Return the [X, Y] coordinate for the center point of the cell that contains the specified text.  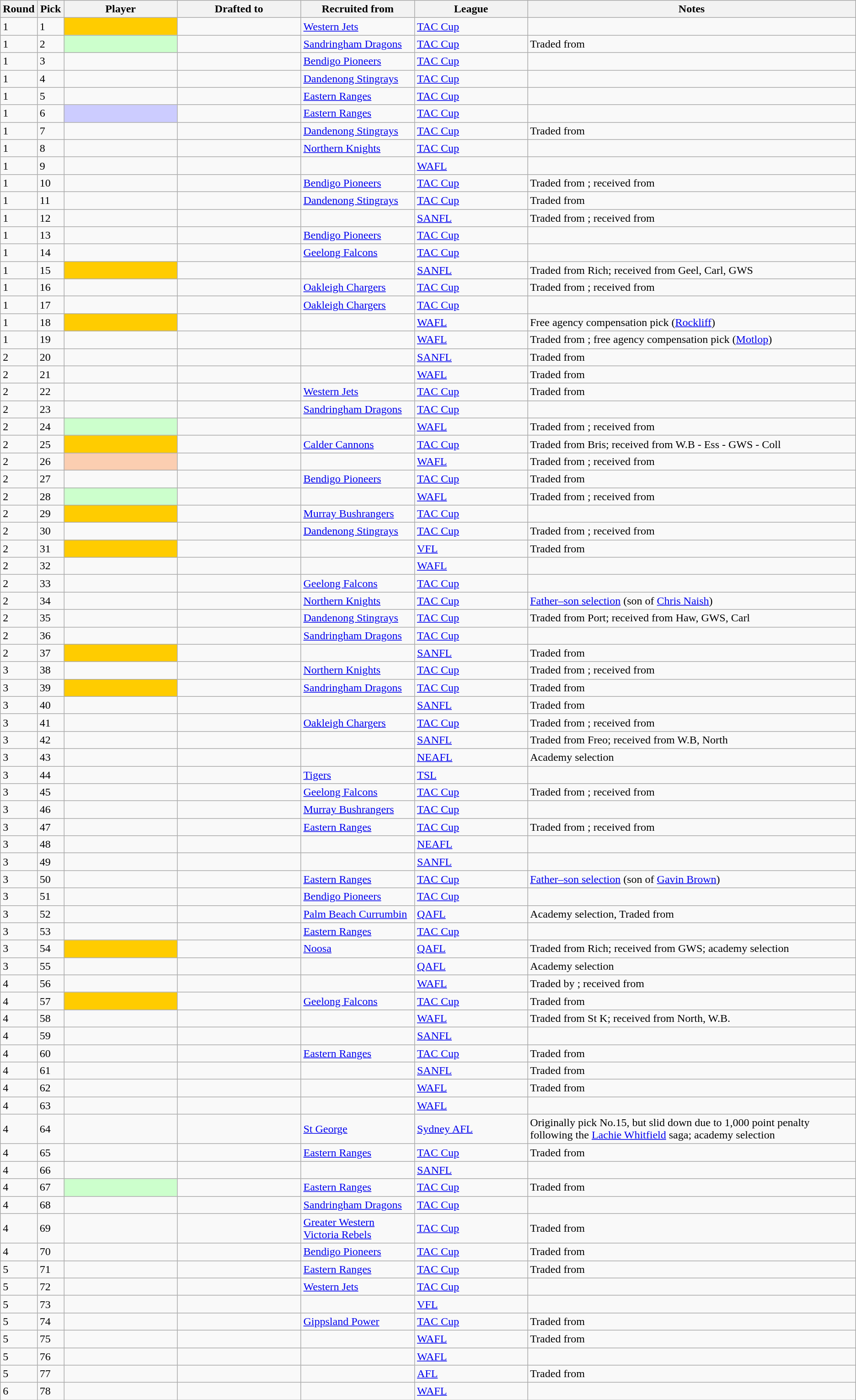
78 [50, 1391]
13 [50, 235]
11 [50, 200]
55 [50, 966]
27 [50, 479]
30 [50, 531]
Noosa [358, 949]
69 [50, 1228]
32 [50, 566]
68 [50, 1205]
70 [50, 1252]
31 [50, 549]
23 [50, 409]
Player [121, 9]
60 [50, 1053]
Traded from Bris; received from W.B - Ess - GWS - Coll [692, 444]
42 [50, 740]
Originally pick No.15, but slid down due to 1,000 point penalty following the Lachie Whitfield saga; academy selection [692, 1129]
Recruited from [358, 9]
57 [50, 1001]
38 [50, 670]
9 [50, 166]
League [471, 9]
St George [358, 1129]
73 [50, 1304]
21 [50, 374]
7 [50, 131]
AFL [471, 1374]
37 [50, 653]
43 [50, 757]
15 [50, 270]
Traded from Rich; received from GWS; academy selection [692, 949]
47 [50, 827]
62 [50, 1088]
Drafted to [239, 9]
54 [50, 949]
Gippsland Power [358, 1321]
64 [50, 1129]
72 [50, 1287]
34 [50, 601]
TSL [471, 775]
Father–son selection (son of Gavin Brown) [692, 879]
Father–son selection (son of Chris Naish) [692, 601]
Free agency compensation pick (Rockliff) [692, 322]
Traded from Port; received from Haw, GWS, Carl [692, 618]
61 [50, 1071]
12 [50, 218]
41 [50, 722]
Traded from Freo; received from W.B, North [692, 740]
50 [50, 879]
45 [50, 792]
Notes [692, 9]
71 [50, 1269]
35 [50, 618]
26 [50, 461]
39 [50, 688]
29 [50, 514]
17 [50, 305]
48 [50, 844]
58 [50, 1018]
Tigers [358, 775]
10 [50, 183]
52 [50, 914]
Calder Cannons [358, 444]
56 [50, 983]
53 [50, 931]
24 [50, 427]
Sydney AFL [471, 1129]
65 [50, 1153]
16 [50, 288]
76 [50, 1357]
33 [50, 583]
44 [50, 775]
Traded by ; received from [692, 983]
14 [50, 253]
Traded from ; free agency compensation pick (Motlop) [692, 340]
46 [50, 810]
51 [50, 897]
Greater Western Victoria Rebels [358, 1228]
22 [50, 392]
63 [50, 1106]
20 [50, 357]
Palm Beach Currumbin [358, 914]
18 [50, 322]
19 [50, 340]
66 [50, 1170]
77 [50, 1374]
Pick [50, 9]
75 [50, 1339]
8 [50, 148]
Academy selection, Traded from [692, 914]
59 [50, 1036]
36 [50, 636]
67 [50, 1187]
49 [50, 862]
25 [50, 444]
74 [50, 1321]
28 [50, 496]
Traded from St K; received from North, W.B. [692, 1018]
Round [19, 9]
Traded from Rich; received from Geel, Carl, GWS [692, 270]
40 [50, 705]
